Capture the cell that displays the provided text and extract its [x, y] central coordinate. 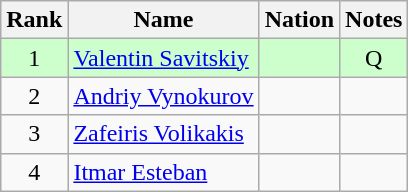
4 [34, 172]
Notes [374, 20]
3 [34, 134]
Q [374, 58]
2 [34, 96]
Name [164, 20]
Andriy Vynokurov [164, 96]
Rank [34, 20]
Zafeiris Volikakis [164, 134]
Valentin Savitskiy [164, 58]
1 [34, 58]
Itmar Esteban [164, 172]
Nation [299, 20]
